Provide the (X, Y) coordinate of the cell's center where the given text is located.  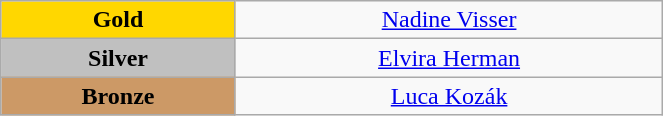
Elvira Herman (449, 58)
Luca Kozák (449, 96)
Nadine Visser (449, 20)
Silver (118, 58)
Bronze (118, 96)
Gold (118, 20)
